Capture the cell that displays the provided text and extract its (x, y) central coordinate. 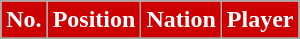
No. (24, 20)
Player (260, 20)
Position (94, 20)
Nation (181, 20)
